Provide the [X, Y] coordinate of the cell's center where the given text is located.  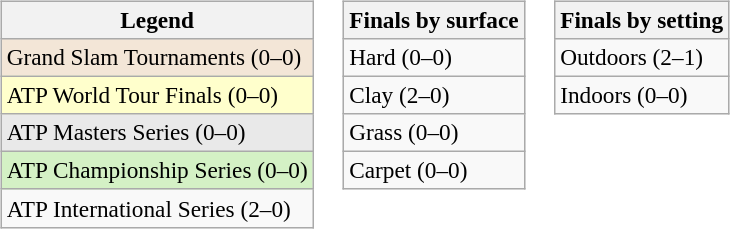
Grand Slam Tournaments (0–0) [157, 57]
ATP Championship Series (0–0) [157, 171]
Carpet (0–0) [434, 171]
Clay (2–0) [434, 95]
Finals by setting [642, 20]
Indoors (0–0) [642, 95]
ATP International Series (2–0) [157, 208]
Grass (0–0) [434, 133]
ATP Masters Series (0–0) [157, 133]
Hard (0–0) [434, 57]
Finals by surface [434, 20]
Outdoors (2–1) [642, 57]
ATP World Tour Finals (0–0) [157, 95]
Legend [157, 20]
